Pinpoint the cell where the given text exists, returning its (x, y) midpoint coordinate. 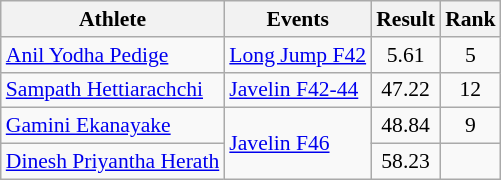
5.61 (406, 55)
Long Jump F42 (298, 55)
Dinesh Priyantha Herath (113, 162)
48.84 (406, 126)
5 (470, 55)
Result (406, 19)
47.22 (406, 90)
Gamini Ekanayake (113, 126)
12 (470, 90)
Javelin F46 (298, 144)
Anil Yodha Pedige (113, 55)
Sampath Hettiarachchi (113, 90)
Athlete (113, 19)
58.23 (406, 162)
9 (470, 126)
Javelin F42-44 (298, 90)
Rank (470, 19)
Events (298, 19)
